For the text-containing cell, return its midpoint in [X, Y] coordinate format. 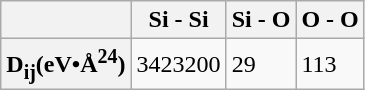
O - O [330, 20]
3423200 [178, 64]
Dij(eV•Å24) [66, 64]
Si - Si [178, 20]
113 [330, 64]
Si - O [261, 20]
29 [261, 64]
